Extract the [X, Y] coordinate from the center of the cell holding the provided text.  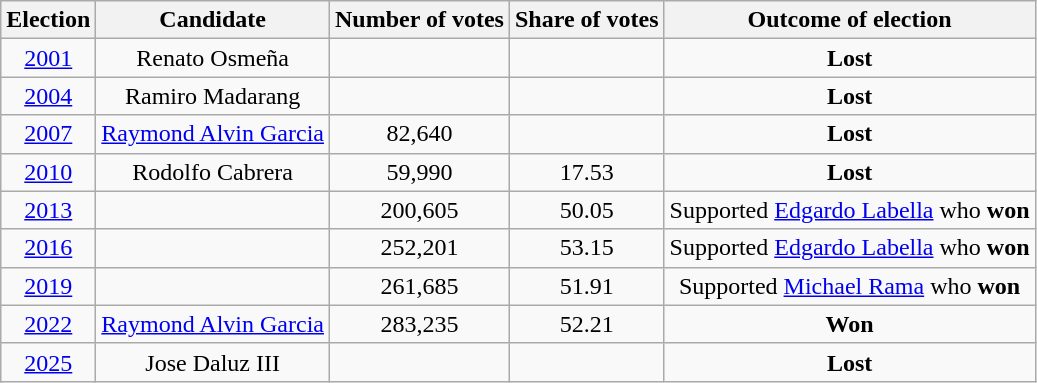
Jose Daluz III [213, 362]
17.53 [586, 172]
2013 [48, 210]
51.91 [586, 286]
2007 [48, 134]
2019 [48, 286]
53.15 [586, 248]
Won [850, 324]
Ramiro Madarang [213, 96]
Election [48, 20]
Outcome of election [850, 20]
50.05 [586, 210]
Candidate [213, 20]
52.21 [586, 324]
2016 [48, 248]
2022 [48, 324]
200,605 [420, 210]
2001 [48, 58]
59,990 [420, 172]
Renato Osmeña [213, 58]
2004 [48, 96]
Supported Michael Rama who won [850, 286]
261,685 [420, 286]
Rodolfo Cabrera [213, 172]
82,640 [420, 134]
Share of votes [586, 20]
Number of votes [420, 20]
2025 [48, 362]
283,235 [420, 324]
2010 [48, 172]
252,201 [420, 248]
